Determine the (X, Y) coordinate at the center of the cell enclosing the given text.  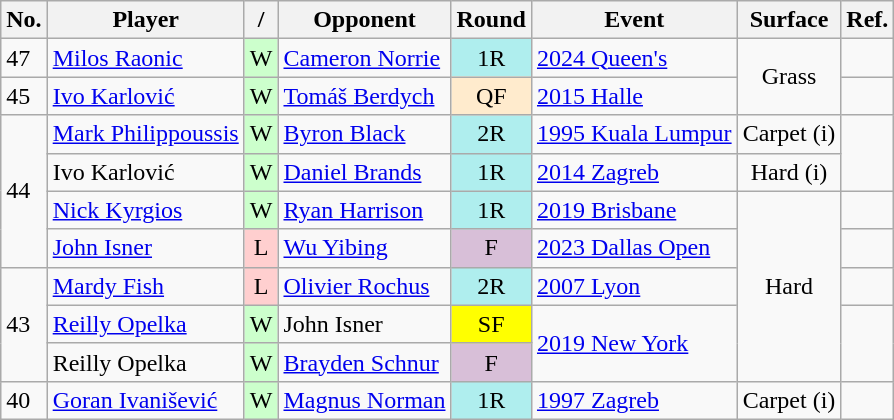
Opponent (364, 20)
Mardy Fish (146, 286)
Wu Yibing (364, 248)
Goran Ivanišević (146, 400)
Byron Black (364, 134)
Nick Kyrgios (146, 210)
2023 Dallas Open (634, 248)
Olivier Rochus (364, 286)
1997 Zagreb (634, 400)
2024 Queen's (634, 58)
Player (146, 20)
Daniel Brands (364, 172)
Round (491, 20)
Milos Raonic (146, 58)
Hard (789, 286)
/ (261, 20)
No. (24, 20)
2019 New York (634, 343)
Brayden Schnur (364, 362)
Tomáš Berdych (364, 96)
Event (634, 20)
Magnus Norman (364, 400)
44 (24, 191)
1995 Kuala Lumpur (634, 134)
47 (24, 58)
2019 Brisbane (634, 210)
Mark Philippoussis (146, 134)
Grass (789, 77)
2014 Zagreb (634, 172)
Hard (i) (789, 172)
2015 Halle (634, 96)
Surface (789, 20)
QF (491, 96)
Ryan Harrison (364, 210)
2007 Lyon (634, 286)
SF (491, 324)
45 (24, 96)
Ref. (868, 20)
40 (24, 400)
Cameron Norrie (364, 58)
43 (24, 324)
